For the text-containing cell, return its midpoint in (X, Y) coordinate format. 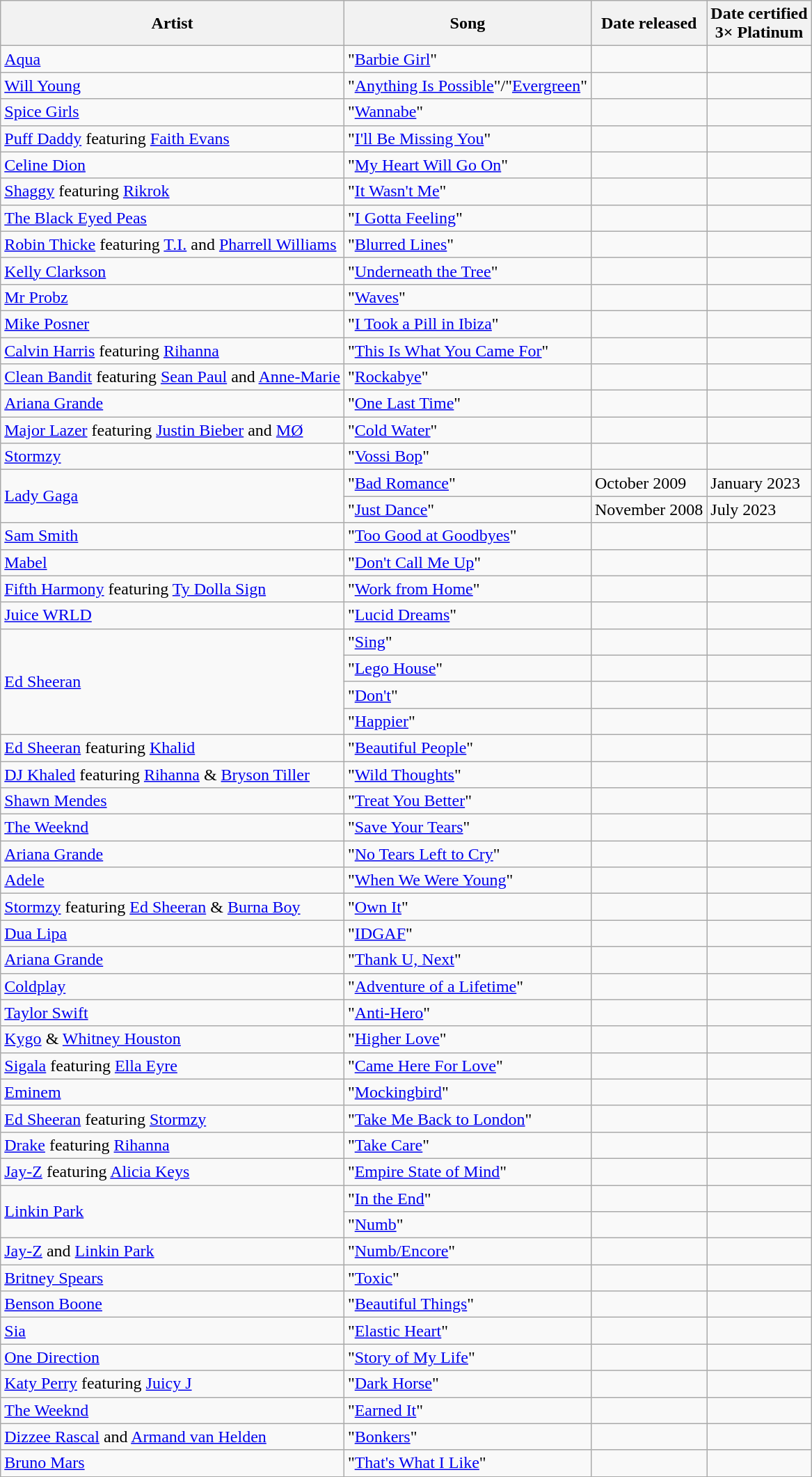
"Bad Romance" (468, 483)
"Too Good at Goodbyes" (468, 536)
Song (468, 24)
"Happier" (468, 721)
"I'll Be Missing You" (468, 139)
Artist (173, 24)
Puff Daddy featuring Faith Evans (173, 139)
Ed Sheeran featuring Stormzy (173, 1119)
Jay-Z and Linkin Park (173, 1251)
"Take Care" (468, 1145)
"Numb/Encore" (468, 1251)
July 2023 (759, 510)
"It Wasn't Me" (468, 191)
"Beautiful Things" (468, 1304)
"In the End" (468, 1198)
Lady Gaga (173, 496)
"Beautiful People" (468, 748)
"Numb" (468, 1225)
November 2008 (648, 510)
Taylor Swift (173, 1013)
"Story of My Life" (468, 1357)
"Rockabye" (468, 377)
January 2023 (759, 483)
Shaggy featuring Rikrok (173, 191)
"Toxic" (468, 1278)
"Wannabe" (468, 112)
Fifth Harmony featuring Ty Dolla Sign (173, 589)
Jay-Z featuring Alicia Keys (173, 1171)
Clean Bandit featuring Sean Paul and Anne-Marie (173, 377)
Katy Perry featuring Juicy J (173, 1384)
Dua Lipa (173, 933)
"Adventure of a Lifetime" (468, 986)
Celine Dion (173, 165)
"Barbie Girl" (468, 59)
"Take Me Back to London" (468, 1119)
DJ Khaled featuring Rihanna & Bryson Tiller (173, 775)
"Thank U, Next" (468, 960)
Mike Posner (173, 324)
The Black Eyed Peas (173, 218)
"Blurred Lines" (468, 244)
Benson Boone (173, 1304)
"IDGAF" (468, 933)
"Treat You Better" (468, 801)
"Wild Thoughts" (468, 775)
"Anti-Hero" (468, 1013)
"My Heart Will Go On" (468, 165)
"Elastic Heart" (468, 1331)
"One Last Time" (468, 404)
"Sing" (468, 642)
"Higher Love" (468, 1039)
Mabel (173, 562)
Britney Spears (173, 1278)
"Save Your Tears" (468, 828)
Calvin Harris featuring Rihanna (173, 350)
"When We Were Young" (468, 880)
"Empire State of Mind" (468, 1171)
"Vossi Bop" (468, 457)
"This Is What You Came For" (468, 350)
Sia (173, 1331)
Stormzy (173, 457)
Major Lazer featuring Justin Bieber and MØ (173, 430)
Stormzy featuring Ed Sheeran & Burna Boy (173, 907)
Sigala featuring Ella Eyre (173, 1066)
Shawn Mendes (173, 801)
Drake featuring Rihanna (173, 1145)
"Lego House" (468, 668)
Dizzee Rascal and Armand van Helden (173, 1437)
"That's What I Like" (468, 1463)
"I Gotta Feeling" (468, 218)
October 2009 (648, 483)
"Anything Is Possible"/"Evergreen" (468, 86)
One Direction (173, 1357)
"No Tears Left to Cry" (468, 854)
"Cold Water" (468, 430)
"Waves" (468, 297)
"Own It" (468, 907)
Robin Thicke featuring T.I. and Pharrell Williams (173, 244)
"Work from Home" (468, 589)
Coldplay (173, 986)
"I Took a Pill in Ibiza" (468, 324)
Date released (648, 24)
"Just Dance" (468, 510)
"Earned It" (468, 1410)
"Don't Call Me Up" (468, 562)
"Underneath the Tree" (468, 271)
Will Young (173, 86)
"Came Here For Love" (468, 1066)
Sam Smith (173, 536)
Kygo & Whitney Houston (173, 1039)
Eminem (173, 1092)
"Don't" (468, 695)
"Lucid Dreams" (468, 615)
Aqua (173, 59)
Mr Probz (173, 297)
Ed Sheeran (173, 681)
"Bonkers" (468, 1437)
Spice Girls (173, 112)
Kelly Clarkson (173, 271)
"Dark Horse" (468, 1384)
Bruno Mars (173, 1463)
"Mockingbird" (468, 1092)
Linkin Park (173, 1211)
Date certified3× Platinum (759, 24)
Juice WRLD (173, 615)
Ed Sheeran featuring Khalid (173, 748)
Adele (173, 880)
